Return [X, Y] of the center of cell containing provided text 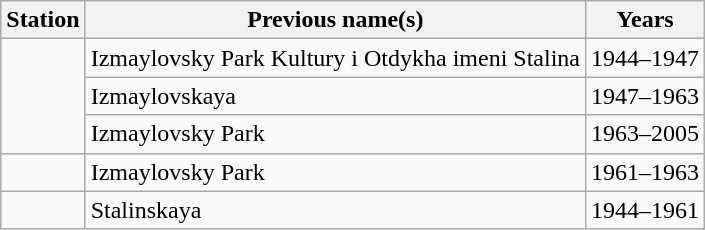
Years [644, 20]
Previous name(s) [335, 20]
1947–1963 [644, 96]
Izmaylovsky Park Kultury i Otdykha imeni Stalina [335, 58]
1961–1963 [644, 172]
Izmaylovskaya [335, 96]
1963–2005 [644, 134]
Stalinskaya [335, 210]
1944–1961 [644, 210]
Station [43, 20]
1944–1947 [644, 58]
